Capture the cell that displays the provided text and extract its (x, y) central coordinate. 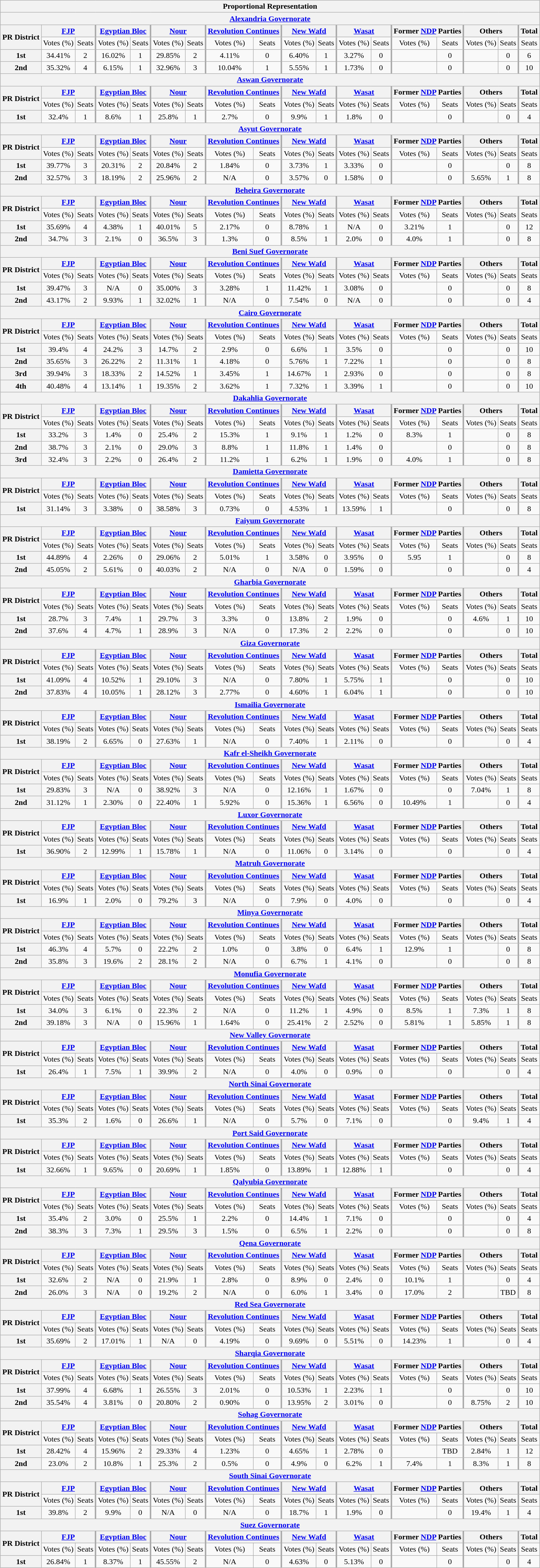
3.58% (299, 558)
4.1% (353, 962)
2.9% (230, 349)
29.10% (168, 680)
4.18% (230, 362)
11.06% (299, 851)
38.92% (168, 790)
11.31% (168, 362)
5.95 (414, 558)
26.84% (58, 1562)
2.77% (230, 692)
6.0% (299, 1292)
6.65% (113, 741)
39.47% (58, 288)
4.38% (113, 227)
Red Sea Governorate (270, 1304)
Proportional Representation (270, 6)
29.06% (168, 558)
8.9% (299, 1280)
22.2% (168, 949)
7.22% (353, 362)
29.0% (168, 447)
Sharqia Governorate (270, 1353)
4.65% (299, 1451)
5.75% (353, 680)
25.5% (168, 1219)
28.12% (168, 692)
3.21% (414, 227)
39.94% (58, 374)
3.38% (113, 508)
0.90% (230, 1402)
Matruh Governorate (270, 863)
Suez Governorate (270, 1525)
1.3% (230, 239)
5.81% (414, 1023)
3.33% (353, 166)
Beni Suef Governorate (270, 251)
4.63% (299, 1562)
37.83% (58, 692)
7.5% (113, 1072)
7.9% (299, 900)
2.17% (230, 227)
25.8% (168, 116)
17.0% (414, 1292)
39.9% (168, 1072)
36.5% (168, 239)
5.85% (481, 1023)
7.54% (299, 300)
32.6% (58, 1280)
3.8% (299, 949)
29.7% (168, 619)
25.3% (168, 1463)
4th (21, 386)
2.8% (230, 1280)
21.9% (168, 1280)
7.04% (481, 790)
1.5% (230, 1231)
6.7% (299, 962)
5.65% (481, 178)
0.9% (353, 1072)
8.78% (299, 227)
1.23% (230, 1451)
4.6% (481, 619)
29.83% (58, 790)
2.52% (353, 1023)
35.3% (58, 1121)
6.5% (299, 1231)
3.4% (353, 1292)
11.42% (299, 288)
26.0% (58, 1292)
37.6% (58, 631)
Minya Governorate (270, 912)
4.19% (230, 1341)
46.3% (58, 949)
1.64% (230, 1023)
34.7% (58, 239)
5.13% (353, 1562)
2.78% (353, 1451)
34.0% (58, 1010)
29.33% (168, 1451)
1.58% (353, 178)
43.17% (58, 300)
15.36% (299, 802)
28.42% (58, 1451)
3.01% (353, 1402)
1.59% (353, 570)
8.8% (230, 447)
32.66% (58, 1170)
13.8% (299, 619)
5.55% (299, 68)
2.30% (113, 802)
45.05% (58, 570)
3.45% (230, 374)
13.14% (113, 386)
3.73% (299, 166)
Dakahlia Governorate (270, 398)
5.51% (353, 1341)
5.61% (113, 570)
9.1% (299, 435)
Alexandria Governorate (270, 19)
Monufia Governorate (270, 974)
8.37% (113, 1562)
Giza Governorate (270, 643)
14.52% (168, 374)
7.32% (299, 386)
Faiyum Governorate (270, 521)
9.93% (113, 300)
12.16% (299, 790)
26.55% (168, 1390)
13.89% (299, 1170)
16.9% (58, 900)
5 (195, 227)
5.76% (299, 362)
32.02% (168, 300)
South Sinai Governorate (270, 1476)
38.58% (168, 508)
10.04% (230, 68)
5.92% (230, 802)
24.2% (113, 349)
6.6% (299, 349)
3.14% (353, 851)
32.57% (58, 178)
14.4% (299, 1219)
3.3% (230, 619)
35.65% (58, 362)
15.78% (168, 851)
33.2% (58, 435)
12.9% (414, 949)
3.27% (353, 55)
10.8% (113, 1463)
35.32% (58, 68)
19.2% (168, 1292)
1.85% (230, 1170)
3.95% (353, 558)
28.7% (58, 619)
6 (529, 55)
3.0% (113, 1219)
35.00% (168, 288)
26.22% (113, 362)
29.5% (168, 1231)
2.01% (230, 1390)
5.01% (230, 558)
10.49% (414, 802)
4.60% (299, 692)
25.41% (299, 1023)
13.59% (353, 508)
27.63% (168, 741)
North Sinai Governorate (270, 1084)
1.8% (353, 116)
Luxor Governorate (270, 815)
12.88% (353, 1170)
45.55% (168, 1562)
2.11% (353, 741)
Cairo Governorate (270, 312)
3.62% (230, 386)
19.35% (168, 386)
26.6% (168, 1121)
40.03% (168, 570)
41.09% (58, 680)
18.33% (113, 374)
2.93% (353, 374)
8.75% (481, 1402)
4.11% (230, 55)
Qalyubia Governorate (270, 1182)
3.57% (299, 178)
0.73% (230, 508)
4.53% (299, 508)
28.1% (168, 962)
9.69% (299, 1341)
Aswan Governorate (270, 80)
20.80% (168, 1402)
39.8% (58, 1512)
4.7% (113, 631)
31.12% (58, 802)
38.19% (58, 741)
1.84% (230, 166)
1.0% (230, 949)
10.05% (113, 692)
1.2% (353, 435)
6.40% (299, 55)
32.96% (168, 68)
40.48% (58, 386)
2.84% (481, 1451)
Sohag Governorate (270, 1415)
15.3% (230, 435)
6.04% (353, 692)
7.80% (299, 680)
79.2% (168, 900)
17.01% (113, 1341)
39.4% (58, 349)
2.26% (113, 558)
38.7% (58, 447)
8.6% (113, 116)
38.3% (58, 1231)
18.19% (113, 178)
6.1% (113, 1010)
23.0% (58, 1463)
37.99% (58, 1390)
9.65% (113, 1170)
22.40% (168, 802)
31.14% (58, 508)
22.3% (168, 1010)
New Valley Governorate (270, 1035)
14.7% (168, 349)
14.67% (299, 374)
2.23% (353, 1390)
35.8% (58, 962)
11.8% (299, 447)
10.53% (299, 1390)
13.95% (299, 1402)
20.69% (168, 1170)
10.52% (113, 680)
19.4% (481, 1512)
3.08% (353, 288)
40.01% (168, 227)
1.6% (113, 1121)
14.23% (414, 1341)
20.31% (113, 166)
3.28% (230, 288)
6.4% (353, 949)
3.5% (353, 349)
10.1% (414, 1280)
6.68% (113, 1390)
Asyut Governorate (270, 129)
12.99% (113, 851)
6.56% (353, 802)
20.84% (168, 166)
Ismailia Governorate (270, 704)
3.81% (113, 1402)
1.67% (353, 790)
Gharbia Governorate (270, 582)
9.4% (481, 1121)
19.6% (113, 962)
34.41% (58, 55)
7.40% (299, 741)
6.15% (113, 68)
28.9% (168, 631)
0.5% (230, 1463)
Kafr el-Sheikh Governorate (270, 753)
29.85% (168, 55)
Beheira Governorate (270, 190)
35.4% (58, 1219)
2.4% (353, 1280)
25.96% (168, 178)
3.39% (353, 386)
25.4% (168, 435)
Damietta Governorate (270, 472)
Port Said Governorate (270, 1133)
17.3% (299, 631)
36.90% (58, 851)
35.54% (58, 1402)
39.77% (58, 166)
44.89% (58, 558)
2.7% (230, 116)
Qena Governorate (270, 1243)
39.18% (58, 1023)
1.73% (353, 68)
18.7% (299, 1512)
16.02% (113, 55)
